Determine the [X, Y] coordinate at the center of the cell enclosing the given text.  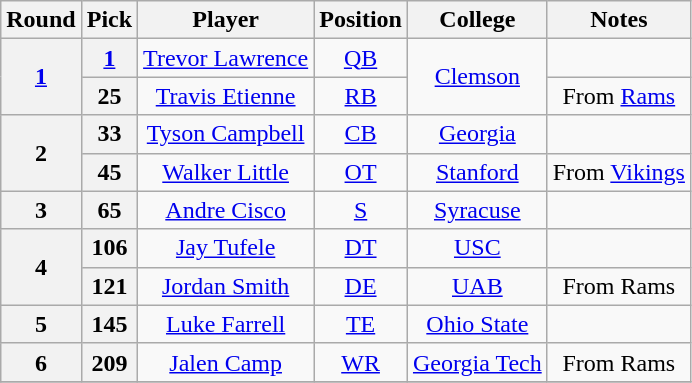
209 [109, 362]
Walker Little [226, 172]
Georgia [477, 134]
Andre Cisco [226, 210]
Pick [109, 20]
106 [109, 248]
Jalen Camp [226, 362]
Notes [618, 20]
Player [226, 20]
121 [109, 286]
3 [41, 210]
WR [361, 362]
Ohio State [477, 324]
Syracuse [477, 210]
College [477, 20]
4 [41, 267]
UAB [477, 286]
Tyson Campbell [226, 134]
2 [41, 153]
5 [41, 324]
From Vikings [618, 172]
USC [477, 248]
Georgia Tech [477, 362]
S [361, 210]
DT [361, 248]
RB [361, 96]
Trevor Lawrence [226, 58]
Stanford [477, 172]
Clemson [477, 77]
CB [361, 134]
DE [361, 286]
QB [361, 58]
Jay Tufele [226, 248]
OT [361, 172]
Jordan Smith [226, 286]
6 [41, 362]
65 [109, 210]
Luke Farrell [226, 324]
TE [361, 324]
Round [41, 20]
25 [109, 96]
Position [361, 20]
145 [109, 324]
45 [109, 172]
33 [109, 134]
Travis Etienne [226, 96]
